Pinpoint the cell where the given text exists, returning its (x, y) midpoint coordinate. 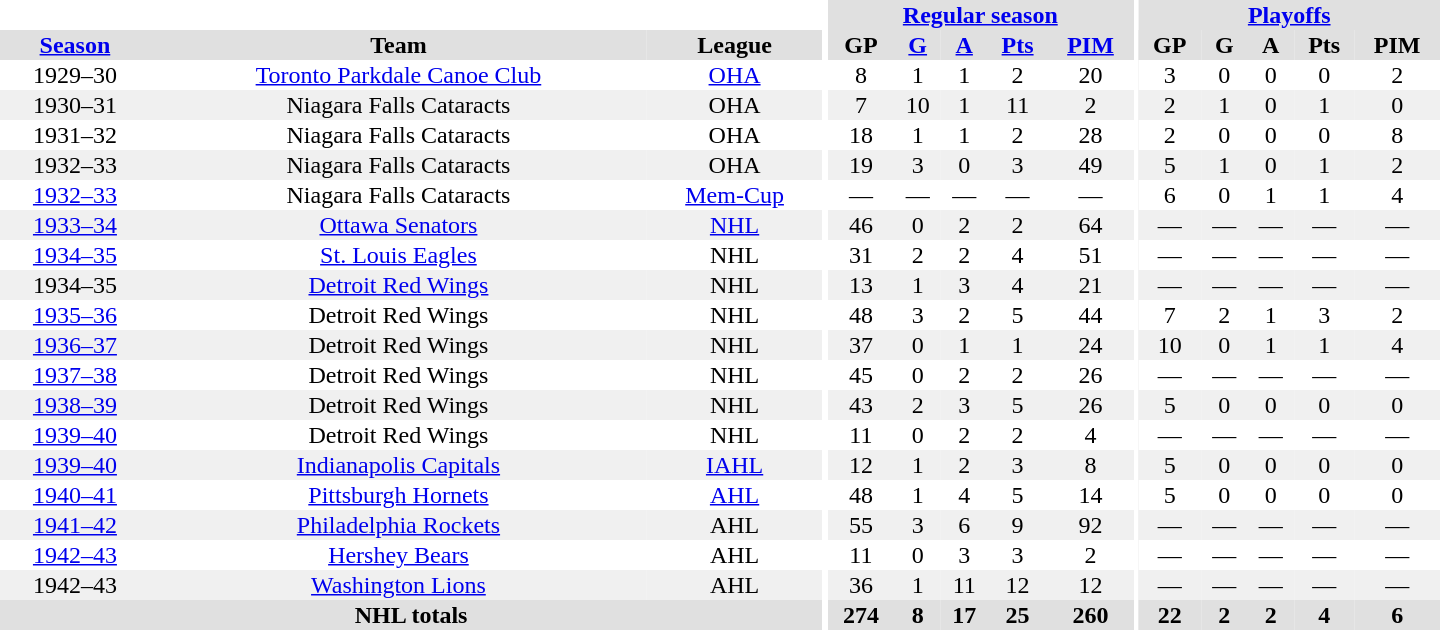
1937–38 (75, 375)
1931–32 (75, 135)
18 (860, 135)
55 (860, 525)
17 (964, 615)
44 (1091, 315)
92 (1091, 525)
Pittsburgh Hornets (398, 495)
46 (860, 225)
20 (1091, 75)
43 (860, 405)
37 (860, 345)
21 (1091, 285)
Season (75, 45)
1935–36 (75, 315)
League (734, 45)
Regular season (980, 15)
1936–37 (75, 345)
Mem-Cup (734, 195)
9 (1017, 525)
Team (398, 45)
31 (860, 255)
IAHL (734, 465)
28 (1091, 135)
Ottawa Senators (398, 225)
36 (860, 585)
1941–42 (75, 525)
St. Louis Eagles (398, 255)
Toronto Parkdale Canoe Club (398, 75)
NHL totals (411, 615)
1938–39 (75, 405)
Washington Lions (398, 585)
51 (1091, 255)
14 (1091, 495)
49 (1091, 165)
1929–30 (75, 75)
Hershey Bears (398, 555)
Indianapolis Capitals (398, 465)
1930–31 (75, 105)
25 (1017, 615)
260 (1091, 615)
Philadelphia Rockets (398, 525)
13 (860, 285)
19 (860, 165)
64 (1091, 225)
274 (860, 615)
1940–41 (75, 495)
Playoffs (1289, 15)
24 (1091, 345)
1933–34 (75, 225)
22 (1170, 615)
45 (860, 375)
